Provide the (x, y) coordinate of the cell's center where the given text is located.  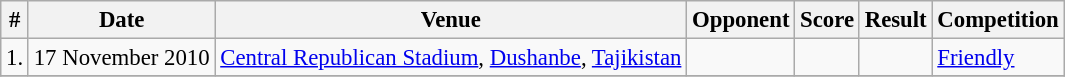
Score (828, 20)
Friendly (998, 58)
Result (896, 20)
Venue (451, 20)
Date (121, 20)
Central Republican Stadium, Dushanbe, Tajikistan (451, 58)
1. (15, 58)
Competition (998, 20)
# (15, 20)
Opponent (741, 20)
17 November 2010 (121, 58)
